Extract the (x, y) coordinate from the center of the cell holding the provided text.  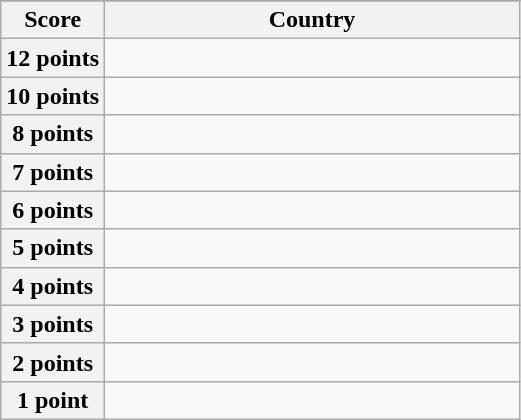
8 points (53, 134)
4 points (53, 286)
5 points (53, 248)
7 points (53, 172)
Score (53, 20)
1 point (53, 400)
Country (312, 20)
12 points (53, 58)
6 points (53, 210)
10 points (53, 96)
2 points (53, 362)
3 points (53, 324)
